Pinpoint the cell where the given text exists, returning its [X, Y] midpoint coordinate. 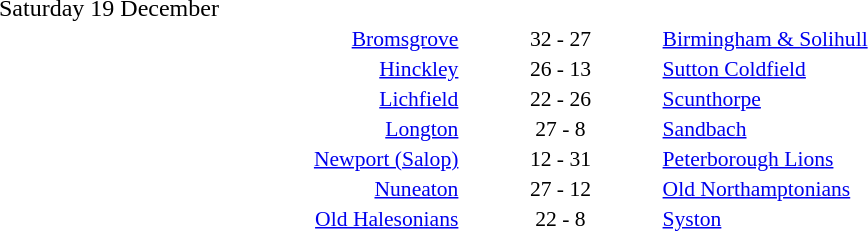
26 - 13 [560, 68]
27 - 8 [560, 128]
32 - 27 [560, 38]
27 - 12 [560, 188]
22 - 26 [560, 98]
12 - 31 [560, 158]
